Capture the cell that displays the provided text and extract its [x, y] central coordinate. 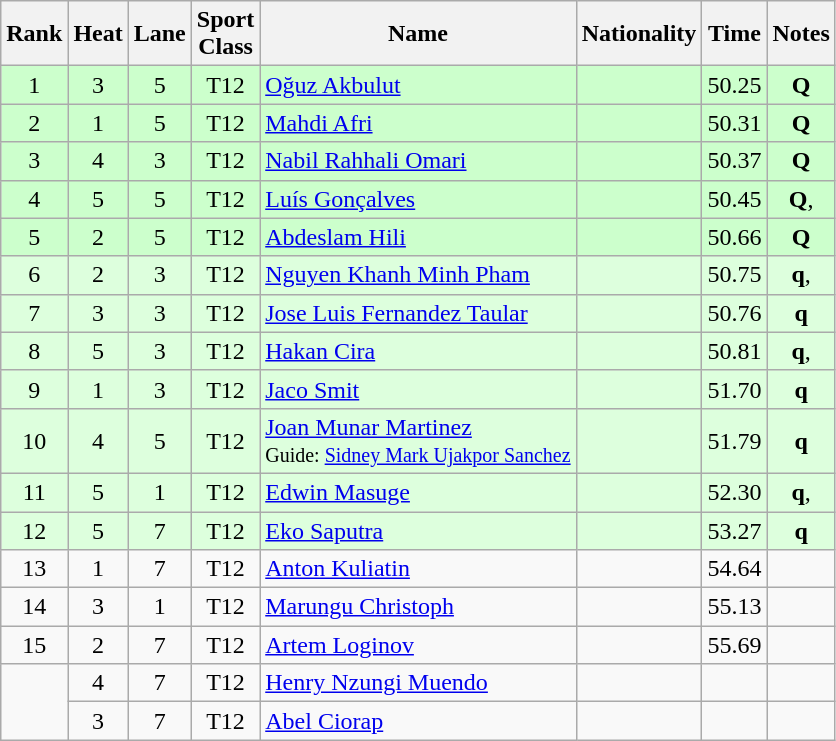
Rank [34, 34]
11 [34, 492]
54.64 [734, 569]
50.25 [734, 85]
Notes [801, 34]
Jose Luis Fernandez Taular [418, 313]
55.69 [734, 645]
51.70 [734, 389]
50.45 [734, 199]
14 [34, 607]
Eko Saputra [418, 531]
50.76 [734, 313]
10 [34, 440]
Oğuz Akbulut [418, 85]
Heat [98, 34]
Mahdi Afri [418, 123]
Luís Gonçalves [418, 199]
6 [34, 275]
Nationality [639, 34]
Edwin Masuge [418, 492]
50.66 [734, 237]
12 [34, 531]
55.13 [734, 607]
Abdeslam Hili [418, 237]
50.75 [734, 275]
50.81 [734, 351]
52.30 [734, 492]
Nguyen Khanh Minh Pham [418, 275]
9 [34, 389]
Marungu Christoph [418, 607]
15 [34, 645]
13 [34, 569]
Hakan Cira [418, 351]
50.31 [734, 123]
Henry Nzungi Muendo [418, 683]
Name [418, 34]
Joan Munar MartinezGuide: Sidney Mark Ujakpor Sanchez [418, 440]
8 [34, 351]
Jaco Smit [418, 389]
Q, [801, 199]
Artem Loginov [418, 645]
Anton Kuliatin [418, 569]
Nabil Rahhali Omari [418, 161]
Lane [160, 34]
Abel Ciorap [418, 721]
53.27 [734, 531]
SportClass [225, 34]
Time [734, 34]
50.37 [734, 161]
51.79 [734, 440]
